Detect which cell encompasses the target text, then output its [X, Y] center coordinate. 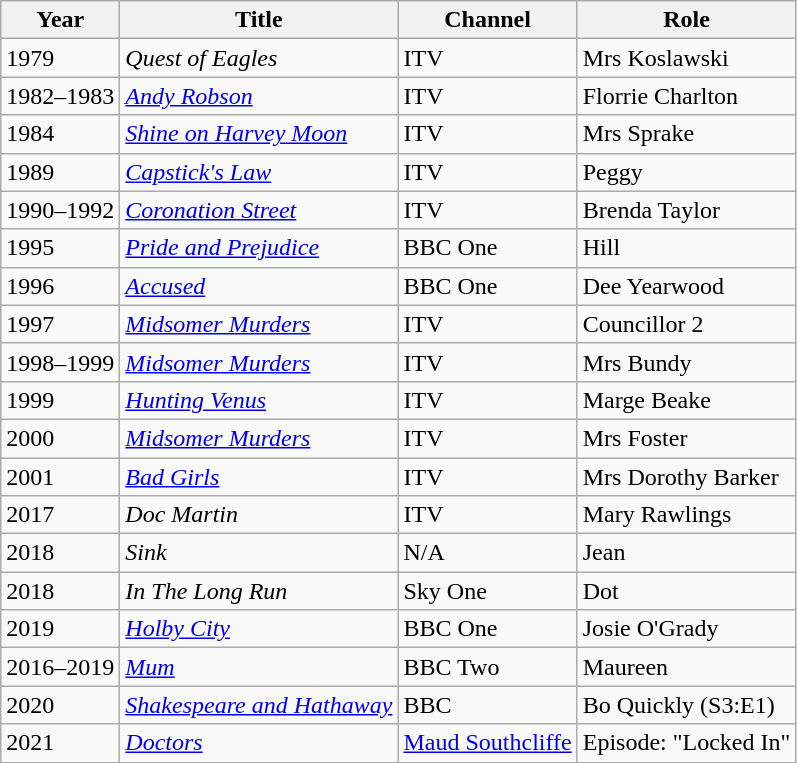
2019 [60, 629]
N/A [488, 553]
2016–2019 [60, 667]
Josie O'Grady [686, 629]
Channel [488, 20]
1989 [60, 172]
Mrs Bundy [686, 362]
Year [60, 20]
Bad Girls [259, 477]
Dot [686, 591]
Brenda Taylor [686, 210]
Role [686, 20]
Councillor 2 [686, 324]
Dee Yearwood [686, 286]
Coronation Street [259, 210]
1998–1999 [60, 362]
Mum [259, 667]
Quest of Eagles [259, 58]
Maud Southcliffe [488, 743]
Hunting Venus [259, 400]
Andy Robson [259, 96]
2000 [60, 438]
1999 [60, 400]
Shakespeare and Hathaway [259, 705]
Bo Quickly (S3:E1) [686, 705]
Holby City [259, 629]
2017 [60, 515]
Shine on Harvey Moon [259, 134]
Marge Beake [686, 400]
1982–1983 [60, 96]
In The Long Run [259, 591]
Accused [259, 286]
BBC [488, 705]
1997 [60, 324]
Sky One [488, 591]
Capstick's Law [259, 172]
1984 [60, 134]
Peggy [686, 172]
2021 [60, 743]
Mrs Sprake [686, 134]
Doc Martin [259, 515]
1990–1992 [60, 210]
Mary Rawlings [686, 515]
Jean [686, 553]
1996 [60, 286]
Title [259, 20]
BBC Two [488, 667]
Maureen [686, 667]
Hill [686, 248]
Mrs Foster [686, 438]
Mrs Koslawski [686, 58]
Episode: "Locked In" [686, 743]
Pride and Prejudice [259, 248]
Florrie Charlton [686, 96]
2001 [60, 477]
Mrs Dorothy Barker [686, 477]
Sink [259, 553]
Doctors [259, 743]
1995 [60, 248]
2020 [60, 705]
1979 [60, 58]
